Return [x, y] of the center of cell containing provided text 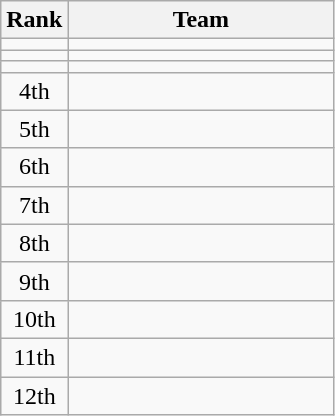
10th [34, 319]
6th [34, 167]
12th [34, 395]
11th [34, 357]
7th [34, 205]
Team [201, 20]
5th [34, 129]
8th [34, 243]
9th [34, 281]
4th [34, 91]
Rank [34, 20]
